Identify which cell holds the provided text, then report its [X, Y] central coordinate. 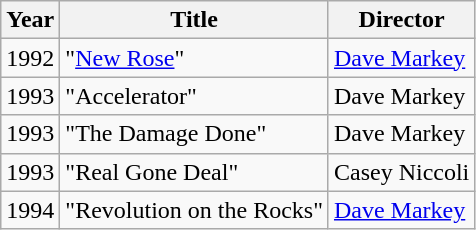
"New Rose" [194, 58]
Year [30, 20]
Casey Niccoli [401, 172]
"Accelerator" [194, 96]
Director [401, 20]
"Real Gone Deal" [194, 172]
1992 [30, 58]
"Revolution on the Rocks" [194, 210]
"The Damage Done" [194, 134]
1994 [30, 210]
Title [194, 20]
